Pinpoint the cell where the given text exists, returning its [X, Y] midpoint coordinate. 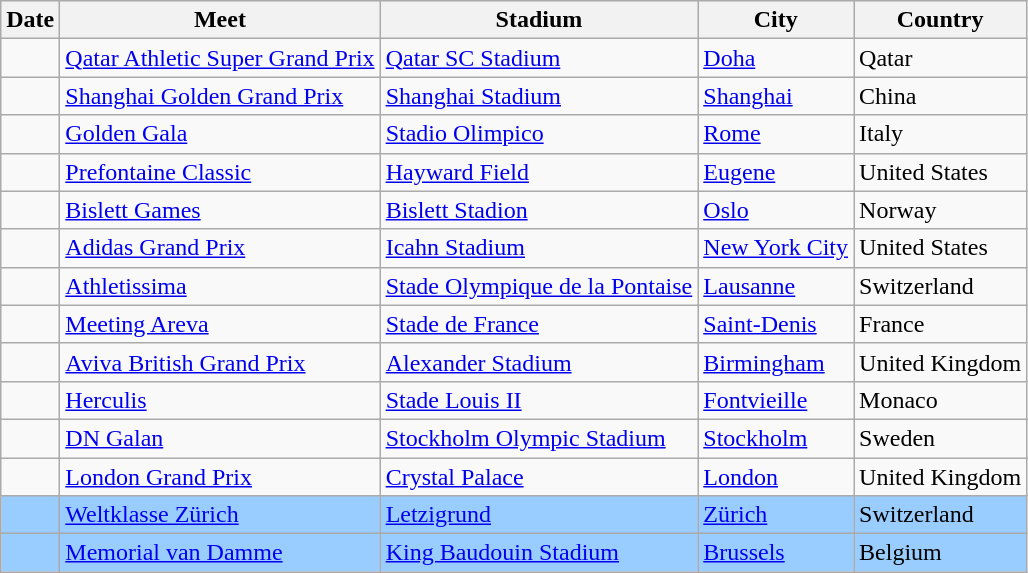
London Grand Prix [220, 477]
King Baudouin Stadium [539, 553]
Icahn Stadium [539, 248]
Aviva British Grand Prix [220, 362]
Sweden [940, 438]
Italy [940, 134]
Qatar SC Stadium [539, 58]
Prefontaine Classic [220, 172]
London [776, 477]
Adidas Grand Prix [220, 248]
City [776, 20]
Bislett Stadion [539, 210]
Oslo [776, 210]
Herculis [220, 400]
Meet [220, 20]
Lausanne [776, 286]
Stade Olympique de la Pontaise [539, 286]
Stadium [539, 20]
Letzigrund [539, 515]
Date [30, 20]
Golden Gala [220, 134]
Doha [776, 58]
Rome [776, 134]
Bislett Games [220, 210]
Qatar Athletic Super Grand Prix [220, 58]
Belgium [940, 553]
Meeting Areva [220, 324]
Zürich [776, 515]
Athletissima [220, 286]
Memorial van Damme [220, 553]
Saint-Denis [776, 324]
Stadio Olimpico [539, 134]
France [940, 324]
New York City [776, 248]
Brussels [776, 553]
China [940, 96]
Shanghai [776, 96]
Monaco [940, 400]
Stockholm Olympic Stadium [539, 438]
Stockholm [776, 438]
Birmingham [776, 362]
Stade Louis II [539, 400]
Fontvieille [776, 400]
Stade de France [539, 324]
Shanghai Golden Grand Prix [220, 96]
DN Galan [220, 438]
Shanghai Stadium [539, 96]
Eugene [776, 172]
Norway [940, 210]
Crystal Palace [539, 477]
Hayward Field [539, 172]
Weltklasse Zürich [220, 515]
Qatar [940, 58]
Alexander Stadium [539, 362]
Country [940, 20]
